Pinpoint the cell where the given text exists, returning its [x, y] midpoint coordinate. 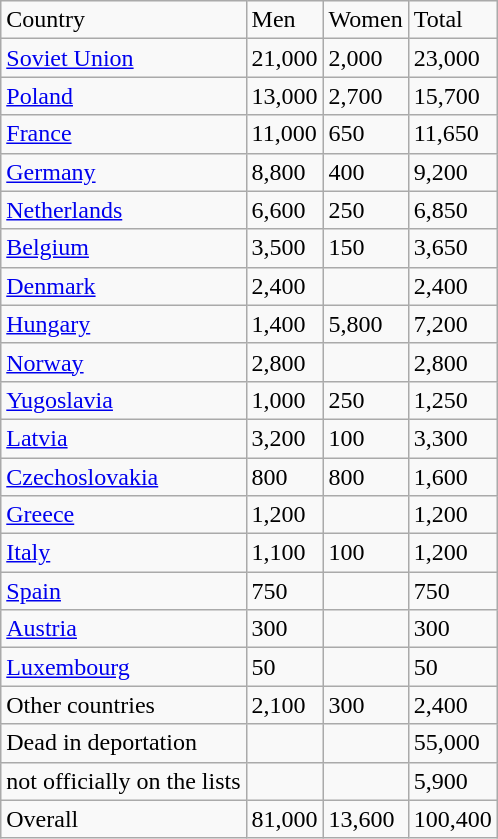
2,000 [366, 58]
Soviet Union [124, 58]
Men [284, 20]
not officially on the lists [124, 781]
Luxembourg [124, 667]
Belgium [124, 248]
400 [366, 172]
Country [124, 20]
Dead in deportation [124, 743]
5,900 [452, 781]
Spain [124, 591]
21,000 [284, 58]
Austria [124, 629]
1,100 [284, 553]
Overall [124, 819]
3,300 [452, 438]
Greece [124, 515]
55,000 [452, 743]
8,800 [284, 172]
2,100 [284, 705]
13,600 [366, 819]
3,500 [284, 248]
2,700 [366, 96]
Latvia [124, 438]
Total [452, 20]
France [124, 134]
9,200 [452, 172]
1,400 [284, 324]
13,000 [284, 96]
1,250 [452, 400]
15,700 [452, 96]
11,650 [452, 134]
Women [366, 20]
150 [366, 248]
100,400 [452, 819]
5,800 [366, 324]
Czechoslovakia [124, 477]
650 [366, 134]
Netherlands [124, 210]
3,650 [452, 248]
Italy [124, 553]
81,000 [284, 819]
3,200 [284, 438]
7,200 [452, 324]
1,600 [452, 477]
6,600 [284, 210]
6,850 [452, 210]
Poland [124, 96]
Hungary [124, 324]
Other countries [124, 705]
Yugoslavia [124, 400]
Denmark [124, 286]
11,000 [284, 134]
Germany [124, 172]
1,000 [284, 400]
Norway [124, 362]
23,000 [452, 58]
